Scan for the cell matching the given text and deliver its (X, Y) coordinate at center. 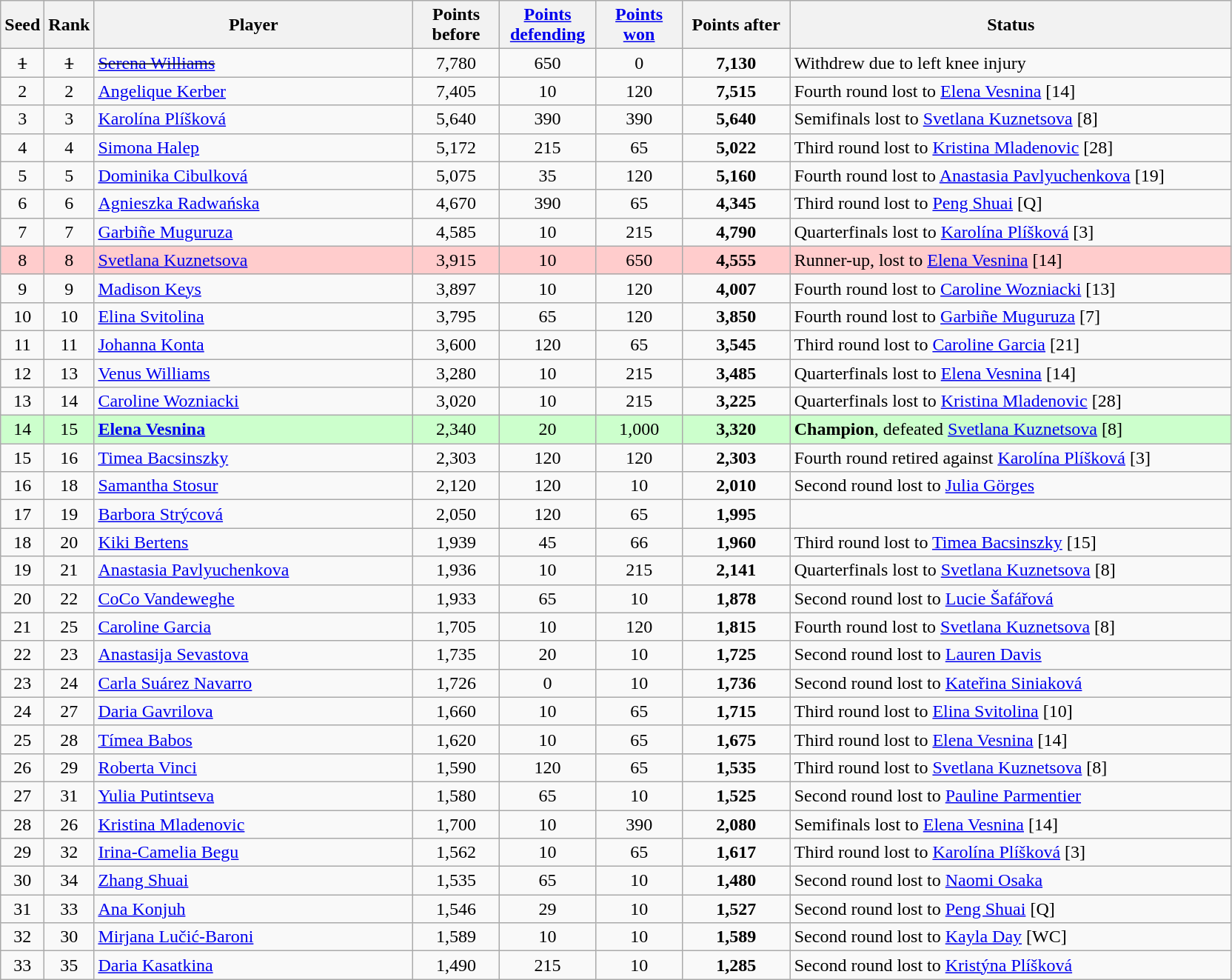
Second round lost to Naomi Osaka (1011, 881)
Runner-up, lost to Elena Vesnina [14] (1011, 260)
1,705 (456, 627)
4,670 (456, 204)
Fourth round lost to Garbiñe Muguruza [7] (1011, 316)
Semifinals lost to Svetlana Kuznetsova [8] (1011, 119)
2,141 (736, 570)
3,225 (736, 401)
Third round lost to Svetlana Kuznetsova [8] (1011, 767)
Kiki Bertens (253, 542)
1,490 (456, 965)
Second round lost to Kristýna Plíšková (1011, 965)
Angelique Kerber (253, 91)
3,280 (456, 373)
Ana Konjuh (253, 909)
1,590 (456, 767)
Quarterfinals lost to Kristina Mladenovic [28] (1011, 401)
Dominika Cibulková (253, 176)
1,960 (736, 542)
5,160 (736, 176)
Timea Bacsinszky (253, 458)
Fourth round lost to Svetlana Kuznetsova [8] (1011, 627)
Anastasia Pavlyuchenkova (253, 570)
1,580 (456, 796)
Withdrew due to left knee injury (1011, 63)
Zhang Shuai (253, 881)
Quarterfinals lost to Elena Vesnina [14] (1011, 373)
1,527 (736, 909)
Madison Keys (253, 288)
1,480 (736, 881)
1,725 (736, 655)
1,995 (736, 514)
Second round lost to Pauline Parmentier (1011, 796)
Svetlana Kuznetsova (253, 260)
1,933 (456, 599)
3,850 (736, 316)
Venus Williams (253, 373)
2,120 (456, 486)
Carla Suárez Navarro (253, 683)
5,022 (736, 147)
2,340 (456, 430)
Second round lost to Lauren Davis (1011, 655)
5,172 (456, 147)
4,790 (736, 232)
1,735 (456, 655)
Roberta Vinci (253, 767)
Garbiñe Muguruza (253, 232)
1,285 (736, 965)
Second round lost to Kayla Day [WC] (1011, 937)
Third round lost to Timea Bacsinszky [15] (1011, 542)
1,675 (736, 739)
1,700 (456, 824)
1,562 (456, 853)
Quarterfinals lost to Karolína Plíšková [3] (1011, 232)
3,897 (456, 288)
3,020 (456, 401)
Kristina Mladenovic (253, 824)
4,007 (736, 288)
3,795 (456, 316)
12 (22, 373)
Points before (456, 25)
Seed (22, 25)
Simona Halep (253, 147)
Third round lost to Caroline Garcia [21] (1011, 344)
Points won (639, 25)
Third round lost to Elena Vesnina [14] (1011, 739)
CoCo Vandeweghe (253, 599)
Fourth round lost to Caroline Wozniacki [13] (1011, 288)
1,617 (736, 853)
3,915 (456, 260)
1,939 (456, 542)
Champion, defeated Svetlana Kuznetsova [8] (1011, 430)
Third round lost to Elina Svitolina [10] (1011, 711)
Third round lost to Karolína Plíšková [3] (1011, 853)
17 (22, 514)
Tímea Babos (253, 739)
1,660 (456, 711)
4,555 (736, 260)
Fourth round lost to Anastasia Pavlyuchenkova [19] (1011, 176)
1,726 (456, 683)
7,515 (736, 91)
Fourth round retired against Karolína Plíšková [3] (1011, 458)
1,620 (456, 739)
Caroline Wozniacki (253, 401)
Yulia Putintseva (253, 796)
Barbora Strýcová (253, 514)
Status (1011, 25)
3,485 (736, 373)
Player (253, 25)
Semifinals lost to Elena Vesnina [14] (1011, 824)
34 (70, 881)
Karolína Plíšková (253, 119)
1,736 (736, 683)
1,000 (639, 430)
Anastasija Sevastova (253, 655)
3,545 (736, 344)
Daria Kasatkina (253, 965)
Samantha Stosur (253, 486)
4,345 (736, 204)
4,585 (456, 232)
Mirjana Lučić-Baroni (253, 937)
Johanna Konta (253, 344)
Daria Gavrilova (253, 711)
3,320 (736, 430)
7,780 (456, 63)
Points after (736, 25)
Rank (70, 25)
3,600 (456, 344)
Points defending (548, 25)
66 (639, 542)
Third round lost to Peng Shuai [Q] (1011, 204)
5,075 (456, 176)
Third round lost to Kristina Mladenovic [28] (1011, 147)
45 (548, 542)
7,405 (456, 91)
1,815 (736, 627)
1,546 (456, 909)
2,080 (736, 824)
1,525 (736, 796)
Fourth round lost to Elena Vesnina [14] (1011, 91)
Irina-Camelia Begu (253, 853)
1,878 (736, 599)
Second round lost to Kateřina Siniaková (1011, 683)
Quarterfinals lost to Svetlana Kuznetsova [8] (1011, 570)
Elena Vesnina (253, 430)
Agnieszka Radwańska (253, 204)
Second round lost to Peng Shuai [Q] (1011, 909)
Second round lost to Julia Görges (1011, 486)
7,130 (736, 63)
1,715 (736, 711)
2,050 (456, 514)
Second round lost to Lucie Šafářová (1011, 599)
Elina Svitolina (253, 316)
2,010 (736, 486)
Caroline Garcia (253, 627)
Serena Williams (253, 63)
1,936 (456, 570)
